From the cell containing the given text, extract its center point as (x, y) coordinate. 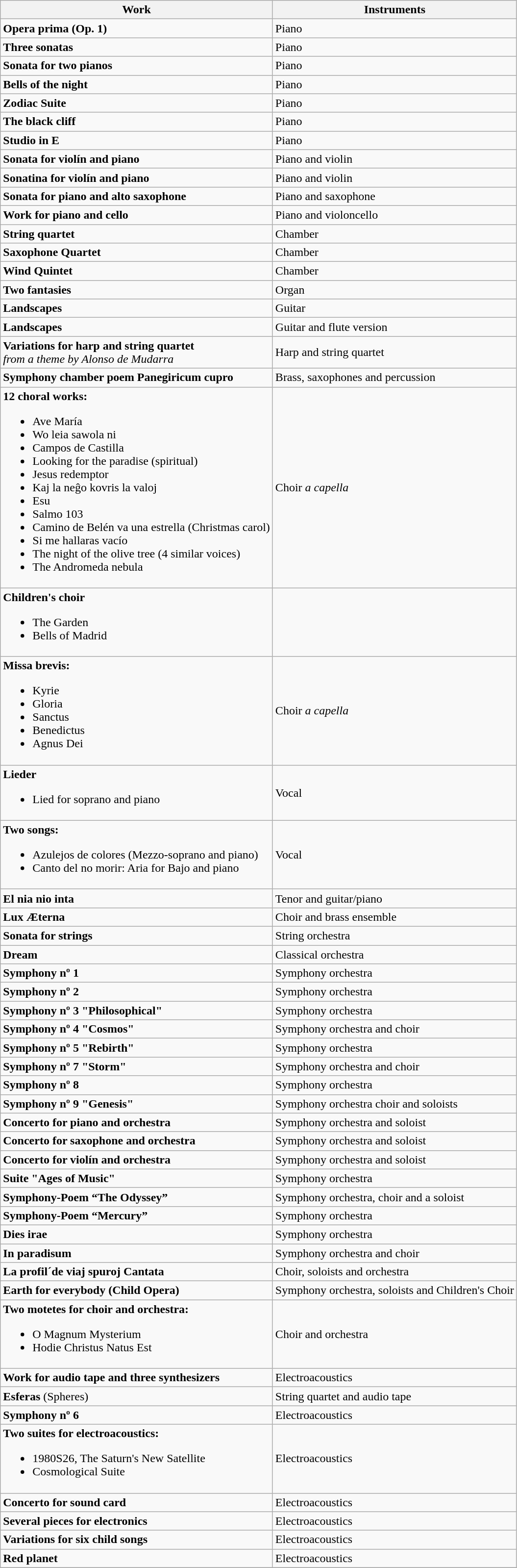
String quartet (137, 234)
Three sonatas (137, 47)
Classical orchestra (394, 955)
Two fantasies (137, 290)
Red planet (137, 1558)
Bells of the night (137, 84)
Zodiac Suite (137, 103)
In paradisum (137, 1253)
Dies irae (137, 1234)
Instruments (394, 10)
Work for piano and cello (137, 215)
Work for audio tape and three synthesizers (137, 1378)
Symphony-Poem “The Odyssey” (137, 1197)
Opera prima (Op. 1) (137, 28)
Symphony orchestra, choir and a soloist (394, 1197)
Concerto for violín and orchestra (137, 1160)
Wind Quintet (137, 271)
Symphony nº 6 (137, 1415)
Symphony-Poem “Mercury” (137, 1215)
Choir and brass ensemble (394, 917)
Lux Æterna (137, 917)
Piano and saxophone (394, 196)
Symphony nº 5 "Rebirth" (137, 1048)
Choir, soloists and orchestra (394, 1272)
Organ (394, 290)
Symphony nº 7 "Storm" (137, 1066)
Several pieces for electronics (137, 1521)
Dream (137, 955)
Choir and orchestra (394, 1334)
Sonata for piano and alto saxophone (137, 196)
Symphony nº 4 "Cosmos" (137, 1029)
Symphony chamber poem Panegiricum cupro (137, 378)
Symphony nº 9 "Genesis" (137, 1104)
String quartet and audio tape (394, 1396)
Concerto for sound card (137, 1502)
Concerto for piano and orchestra (137, 1122)
Saxophone Quartet (137, 253)
El nia nio inta (137, 898)
Harp and string quartet (394, 352)
Symphony nº 8 (137, 1085)
The black cliff (137, 122)
Two motetes for choir and orchestra:O Magnum MysteriumHodie Christus Natus Est (137, 1334)
Guitar (394, 308)
Studio in E (137, 140)
Two suites for electroacoustics:1980S26, The Saturn's New SatelliteCosmological Suite (137, 1459)
Suite "Ages of Music" (137, 1178)
Symphony orchestra, soloists and Children's Choir (394, 1290)
Esferas (Spheres) (137, 1396)
Missa brevis:KyrieGloriaSanctusBenedictusAgnus Dei (137, 711)
Symphony nº 3 "Philosophical" (137, 1011)
String orchestra (394, 936)
Piano and violoncello (394, 215)
Symphony nº 1 (137, 973)
Variations for six child songs (137, 1540)
Sonata for violín and piano (137, 159)
Sonata for two pianos (137, 66)
Tenor and guitar/piano (394, 898)
Sonatina for violín and piano (137, 177)
La profil´de viaj spuroj Cantata (137, 1272)
Variations for harp and string quartetfrom a theme by Alonso de Mudarra (137, 352)
Work (137, 10)
Guitar and flute version (394, 327)
Earth for everybody (Child Opera) (137, 1290)
Children's choirThe GardenBells of Madrid (137, 622)
Concerto for saxophone and orchestra (137, 1141)
LiederLied for soprano and piano (137, 792)
Two songs:Azulejos de colores (Mezzo-soprano and piano)Canto del no morir: Aria for Bajo and piano (137, 855)
Symphony nº 2 (137, 992)
Brass, saxophones and percussion (394, 378)
Symphony orchestra choir and soloists (394, 1104)
Sonata for strings (137, 936)
